Scan for the cell matching the given text and deliver its (x, y) coordinate at center. 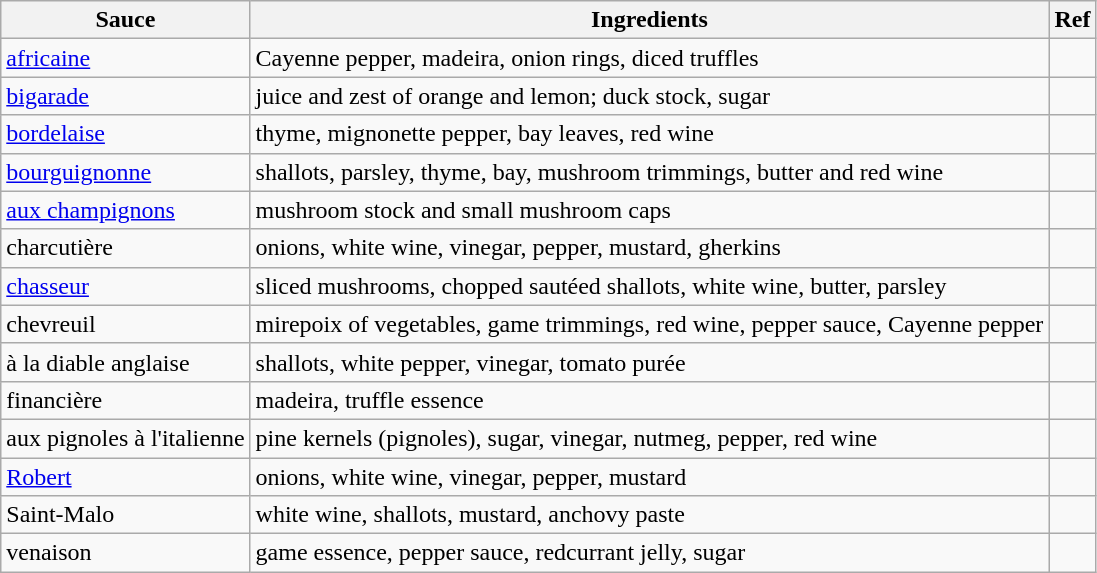
bourguignonne (126, 172)
venaison (126, 553)
mushroom stock and small mushroom caps (650, 210)
Ref (1072, 20)
pine kernels (pignoles), sugar, vinegar, nutmeg, pepper, red wine (650, 438)
Ingredients (650, 20)
financière (126, 400)
onions, white wine, vinegar, pepper, mustard, gherkins (650, 248)
à la diable anglaise (126, 362)
mirepoix of vegetables, game trimmings, red wine, pepper sauce, Cayenne pepper (650, 324)
shallots, white pepper, vinegar, tomato purée (650, 362)
Saint-Malo (126, 515)
white wine, shallots, mustard, anchovy paste (650, 515)
Cayenne pepper, madeira, onion rings, diced truffles (650, 58)
Robert (126, 477)
game essence, pepper sauce, redcurrant jelly, sugar (650, 553)
Sauce (126, 20)
bordelaise (126, 134)
aux pignoles à l'italienne (126, 438)
sliced mushrooms, chopped sautéed shallots, white wine, butter, parsley (650, 286)
chevreuil (126, 324)
aux champignons (126, 210)
shallots, parsley, thyme, bay, mushroom trimmings, butter and red wine (650, 172)
onions, white wine, vinegar, pepper, mustard (650, 477)
juice and zest of orange and lemon; duck stock, sugar (650, 96)
bigarade (126, 96)
chasseur (126, 286)
madeira, truffle essence (650, 400)
thyme, mignonette pepper, bay leaves, red wine (650, 134)
africaine (126, 58)
charcutière (126, 248)
